Capture the cell that displays the provided text and extract its (X, Y) central coordinate. 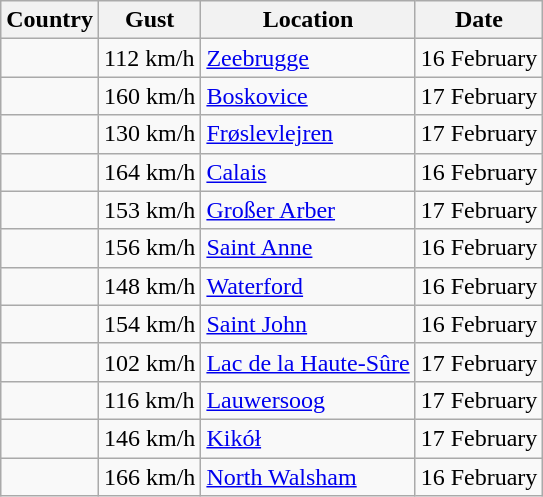
148 km/h (149, 286)
Lac de la Haute-Sûre (308, 362)
164 km/h (149, 172)
116 km/h (149, 400)
166 km/h (149, 477)
146 km/h (149, 438)
Saint Anne (308, 248)
Country (50, 20)
154 km/h (149, 324)
Location (308, 20)
Lauwersoog (308, 400)
Gust (149, 20)
153 km/h (149, 210)
Großer Arber (308, 210)
Kikół (308, 438)
Date (479, 20)
156 km/h (149, 248)
102 km/h (149, 362)
Waterford (308, 286)
Calais (308, 172)
Saint John (308, 324)
North Walsham (308, 477)
Boskovice (308, 96)
160 km/h (149, 96)
Zeebrugge (308, 58)
Frøslevlejren (308, 134)
130 km/h (149, 134)
112 km/h (149, 58)
